Detect which cell encompasses the target text, then output its [X, Y] center coordinate. 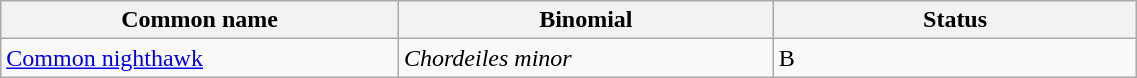
B [955, 58]
Common name [200, 20]
Binomial [586, 20]
Status [955, 20]
Common nighthawk [200, 58]
Chordeiles minor [586, 58]
